Identify which cell holds the provided text, then report its [X, Y] central coordinate. 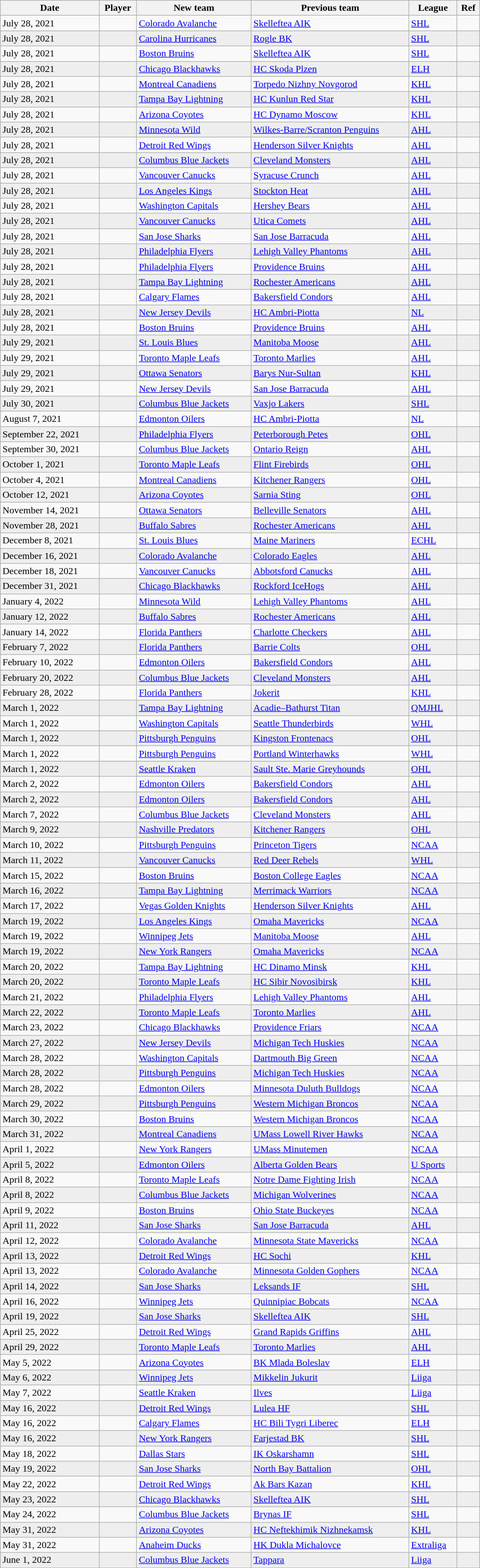
September 22, 2021 [50, 434]
January 12, 2022 [50, 616]
April 25, 2022 [50, 1332]
Utica Comets [330, 221]
Barys Nur-Sultan [330, 373]
Flint Firebirds [330, 465]
Minnesota Golden Gophers [330, 1271]
August 7, 2021 [50, 419]
April 5, 2022 [50, 1165]
October 1, 2021 [50, 465]
Wilkes-Barre/Scranton Penguins [330, 130]
Jokerit [330, 693]
Ak Bars Kazan [330, 1484]
Hershey Bears [330, 206]
UMass Lowell River Hawks [330, 1134]
Dallas Stars [194, 1454]
March 16, 2022 [50, 890]
Minnesota Duluth Bulldogs [330, 1088]
Vaxjo Lakers [330, 403]
March 17, 2022 [50, 906]
March 15, 2022 [50, 875]
November 14, 2021 [50, 510]
Colorado Eagles [330, 556]
Vegas Golden Knights [194, 906]
UMass Minutemen [330, 1149]
Barrie Colts [330, 647]
HC Dynamo Moscow [330, 114]
ECHL [433, 541]
May 22, 2022 [50, 1484]
April 1, 2022 [50, 1149]
April 16, 2022 [50, 1301]
November 28, 2021 [50, 525]
December 16, 2021 [50, 556]
Princeton Tigers [330, 845]
Quinnipiac Bobcats [330, 1301]
January 14, 2022 [50, 632]
Mikkelin Jukurit [330, 1377]
Syracuse Crunch [330, 175]
March 30, 2022 [50, 1119]
Lulea HF [330, 1408]
Farjestad BK [330, 1438]
Ohio State Buckeyes [330, 1210]
Grand Rapids Griffins [330, 1332]
Rockford IceHogs [330, 586]
Previous team [330, 8]
Brynas IF [330, 1514]
March 27, 2022 [50, 1043]
Michigan Wolverines [330, 1195]
Alberta Golden Bears [330, 1165]
Maine Mariners [330, 541]
October 4, 2021 [50, 480]
Rogle BK [330, 38]
Providence Friars [330, 1027]
Merrimack Warriors [330, 890]
October 12, 2021 [50, 495]
December 8, 2021 [50, 541]
February 10, 2022 [50, 662]
HC Dinamo Minsk [330, 967]
Ilves [330, 1392]
March 21, 2022 [50, 997]
Date [50, 8]
Abbotsford Canucks [330, 571]
March 23, 2022 [50, 1027]
May 18, 2022 [50, 1454]
April 29, 2022 [50, 1347]
Carolina Hurricanes [194, 38]
Portland Winterhawks [330, 754]
September 30, 2021 [50, 449]
Ontario Reign [330, 449]
April 9, 2022 [50, 1210]
March 9, 2022 [50, 830]
May 7, 2022 [50, 1392]
HC Bili Tygri Liberec [330, 1423]
QMJHL [433, 708]
Red Deer Rebels [330, 860]
Dartmouth Big Green [330, 1058]
May 19, 2022 [50, 1469]
Peterborough Petes [330, 434]
BK Mlada Boleslav [330, 1362]
May 5, 2022 [50, 1362]
Charlotte Checkers [330, 632]
Seattle Thunderbirds [330, 723]
Sault Ste. Marie Greyhounds [330, 769]
April 12, 2022 [50, 1241]
League [433, 8]
May 23, 2022 [50, 1499]
December 31, 2021 [50, 586]
Nashville Predators [194, 830]
February 20, 2022 [50, 678]
U Sports [433, 1165]
February 28, 2022 [50, 693]
Leksands IF [330, 1286]
February 7, 2022 [50, 647]
Torpedo Nizhny Novgorod [330, 84]
Notre Dame Fighting Irish [330, 1180]
HK Dukla Michalovce [330, 1545]
Ref [468, 8]
Acadie–Bathurst Titan [330, 708]
March 10, 2022 [50, 845]
Stockton Heat [330, 191]
March 7, 2022 [50, 814]
Extraliga [433, 1545]
Kingston Frontenacs [330, 738]
New team [194, 8]
Belleville Senators [330, 510]
HC Kunlun Red Star [330, 99]
HC Neftekhimik Nizhnekamsk [330, 1530]
Player [118, 8]
January 4, 2022 [50, 601]
April 11, 2022 [50, 1225]
March 11, 2022 [50, 860]
North Bay Battalion [330, 1469]
IK Oskarshamn [330, 1454]
Sarnia Sting [330, 495]
December 18, 2021 [50, 571]
June 1, 2022 [50, 1560]
March 31, 2022 [50, 1134]
April 14, 2022 [50, 1286]
March 29, 2022 [50, 1103]
Anaheim Ducks [194, 1545]
Minnesota State Mavericks [330, 1241]
April 19, 2022 [50, 1317]
HC Sochi [330, 1256]
May 6, 2022 [50, 1377]
HC Skoda Plzen [330, 69]
July 30, 2021 [50, 403]
Tappara [330, 1560]
March 22, 2022 [50, 1012]
May 24, 2022 [50, 1514]
Boston College Eagles [330, 875]
HC Sibir Novosibirsk [330, 982]
